Determine the [x, y] coordinate at the center of the cell enclosing the given text.  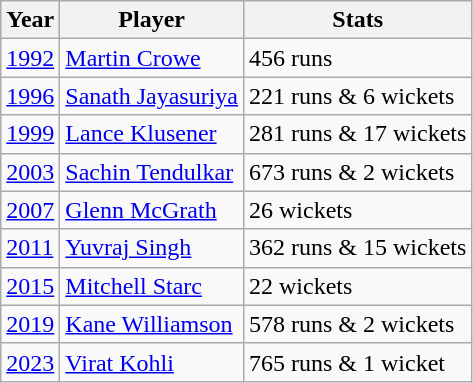
Lance Klusener [152, 134]
Sachin Tendulkar [152, 172]
362 runs & 15 wickets [357, 248]
2019 [30, 324]
1999 [30, 134]
Sanath Jayasuriya [152, 96]
673 runs & 2 wickets [357, 172]
765 runs & 1 wicket [357, 362]
221 runs & 6 wickets [357, 96]
Player [152, 20]
2003 [30, 172]
281 runs & 17 wickets [357, 134]
Martin Crowe [152, 58]
Mitchell Starc [152, 286]
2007 [30, 210]
2011 [30, 248]
26 wickets [357, 210]
22 wickets [357, 286]
Stats [357, 20]
Yuvraj Singh [152, 248]
2015 [30, 286]
Glenn McGrath [152, 210]
Kane Williamson [152, 324]
578 runs & 2 wickets [357, 324]
Virat Kohli [152, 362]
1992 [30, 58]
1996 [30, 96]
2023 [30, 362]
Year [30, 20]
456 runs [357, 58]
